From the cell containing the given text, extract its center point as (X, Y) coordinate. 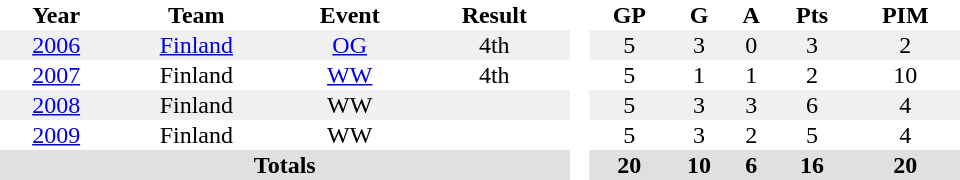
2006 (56, 45)
16 (812, 165)
Result (494, 15)
Year (56, 15)
A (752, 15)
GP (629, 15)
2007 (56, 75)
0 (752, 45)
Team (196, 15)
Event (350, 15)
PIM (906, 15)
G (698, 15)
OG (350, 45)
Pts (812, 15)
Totals (285, 165)
2009 (56, 135)
2008 (56, 105)
